Locate the cell with the specified text and output its (x, y) center coordinate. 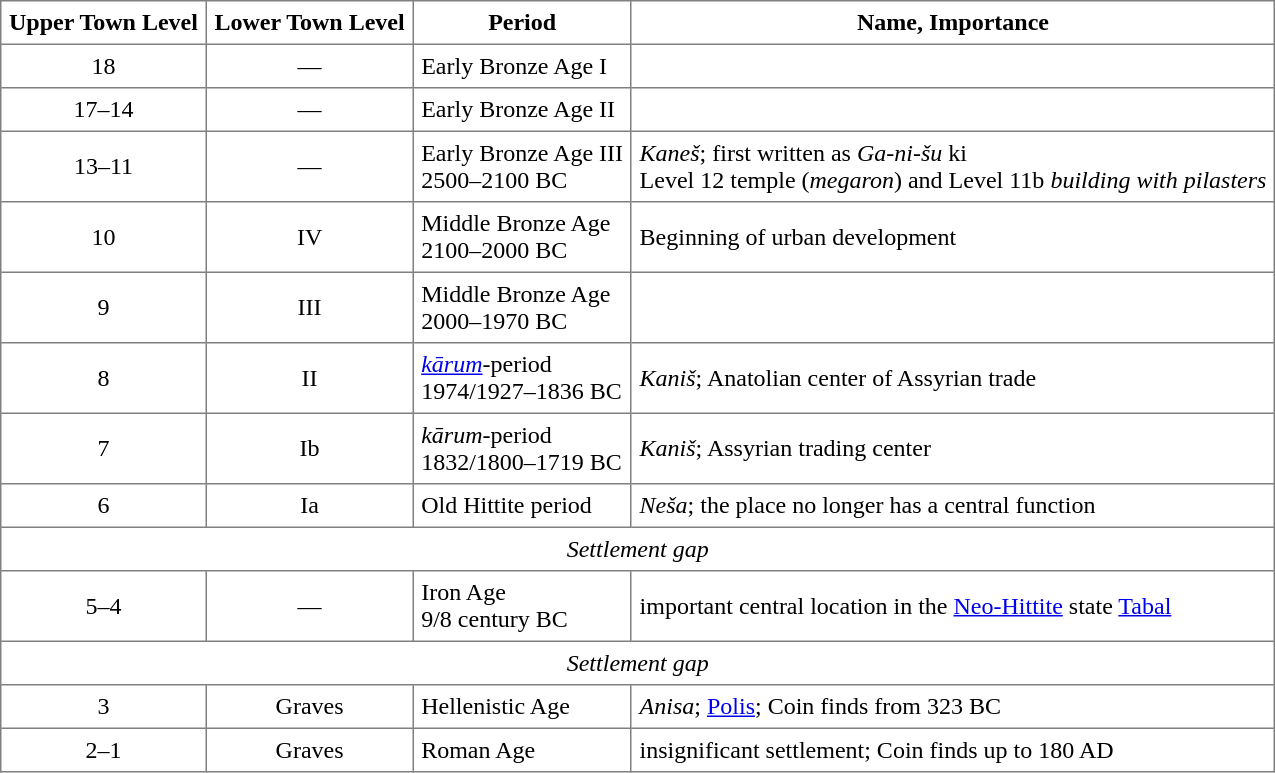
3 (104, 707)
Middle Bronze Age2100–2000 BC (522, 237)
Early Bronze Age II (522, 110)
Name, Importance (952, 23)
III (310, 307)
Early Bronze Age III2500–2100 BC (522, 166)
Anisa; Polis; Coin finds from 323 BC (952, 707)
7 (104, 448)
Neša; the place no longer has a central function (952, 506)
Hellenistic Age (522, 707)
Kaniš; Assyrian trading center (952, 448)
13–11 (104, 166)
Kaniš; Anatolian center of Assyrian trade (952, 378)
kārum-period1974/1927–1836 BC (522, 378)
insignificant settlement; Coin finds up to 180 AD (952, 750)
8 (104, 378)
6 (104, 506)
Period (522, 23)
Kaneš; first written as Ga-ni-šu kiLevel 12 temple (megaron) and Level 11b building with pilasters (952, 166)
9 (104, 307)
kārum-period1832/1800–1719 BC (522, 448)
Middle Bronze Age2000–1970 BC (522, 307)
Early Bronze Age I (522, 66)
Ib (310, 448)
important central location in the Neo-Hittite state Tabal (952, 606)
5–4 (104, 606)
Upper Town Level (104, 23)
18 (104, 66)
Lower Town Level (310, 23)
Iron Age9/8 century BC (522, 606)
IV (310, 237)
Old Hittite period (522, 506)
Ia (310, 506)
Beginning of urban development (952, 237)
II (310, 378)
17–14 (104, 110)
10 (104, 237)
2–1 (104, 750)
Roman Age (522, 750)
